Return the [X, Y] coordinate for the center point of the cell that contains the specified text.  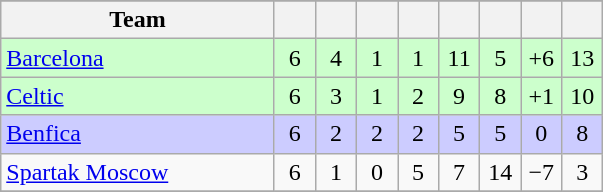
11 [460, 58]
−7 [542, 172]
7 [460, 172]
4 [336, 58]
10 [582, 96]
9 [460, 96]
Team [138, 20]
14 [500, 172]
Benfica [138, 134]
Spartak Moscow [138, 172]
13 [582, 58]
Celtic [138, 96]
+1 [542, 96]
+6 [542, 58]
Barcelona [138, 58]
